Detect which cell encompasses the target text, then output its [X, Y] center coordinate. 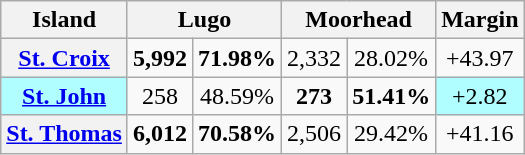
29.42% [392, 134]
28.02% [392, 58]
+2.82 [480, 96]
Island [64, 20]
71.98% [236, 58]
2,332 [314, 58]
St. Croix [64, 58]
48.59% [236, 96]
2,506 [314, 134]
St. John [64, 96]
51.41% [392, 96]
258 [160, 96]
6,012 [160, 134]
Margin [480, 20]
+43.97 [480, 58]
Lugo [204, 20]
5,992 [160, 58]
70.58% [236, 134]
St. Thomas [64, 134]
+41.16 [480, 134]
273 [314, 96]
Moorhead [359, 20]
